Provide the [X, Y] coordinate of the cell's center where the given text is located.  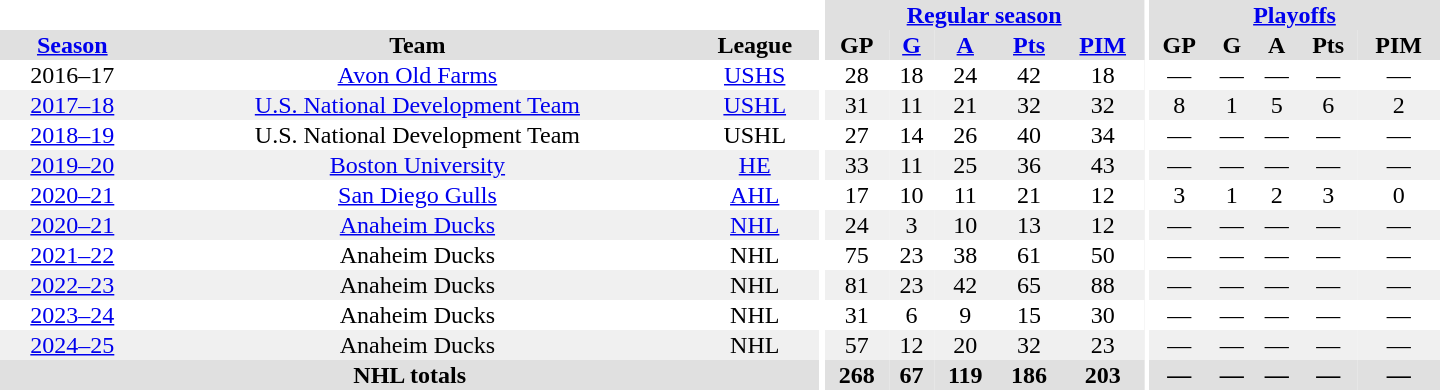
2023–24 [72, 315]
36 [1030, 165]
67 [912, 375]
50 [1102, 255]
26 [966, 135]
Boston University [418, 165]
40 [1030, 135]
San Diego Gulls [418, 195]
2016–17 [72, 75]
15 [1030, 315]
0 [1398, 195]
Avon Old Farms [418, 75]
9 [966, 315]
34 [1102, 135]
Team [418, 45]
8 [1179, 105]
League [754, 45]
28 [856, 75]
2019–20 [72, 165]
38 [966, 255]
NHL totals [410, 375]
33 [856, 165]
43 [1102, 165]
25 [966, 165]
30 [1102, 315]
203 [1102, 375]
2021–22 [72, 255]
HE [754, 165]
65 [1030, 285]
268 [856, 375]
Playoffs [1294, 15]
75 [856, 255]
Regular season [984, 15]
57 [856, 345]
61 [1030, 255]
USHS [754, 75]
186 [1030, 375]
2022–23 [72, 285]
2018–19 [72, 135]
27 [856, 135]
Season [72, 45]
5 [1276, 105]
2017–18 [72, 105]
88 [1102, 285]
AHL [754, 195]
119 [966, 375]
20 [966, 345]
81 [856, 285]
2024–25 [72, 345]
13 [1030, 225]
14 [912, 135]
17 [856, 195]
